Detect which cell encompasses the target text, then output its (x, y) center coordinate. 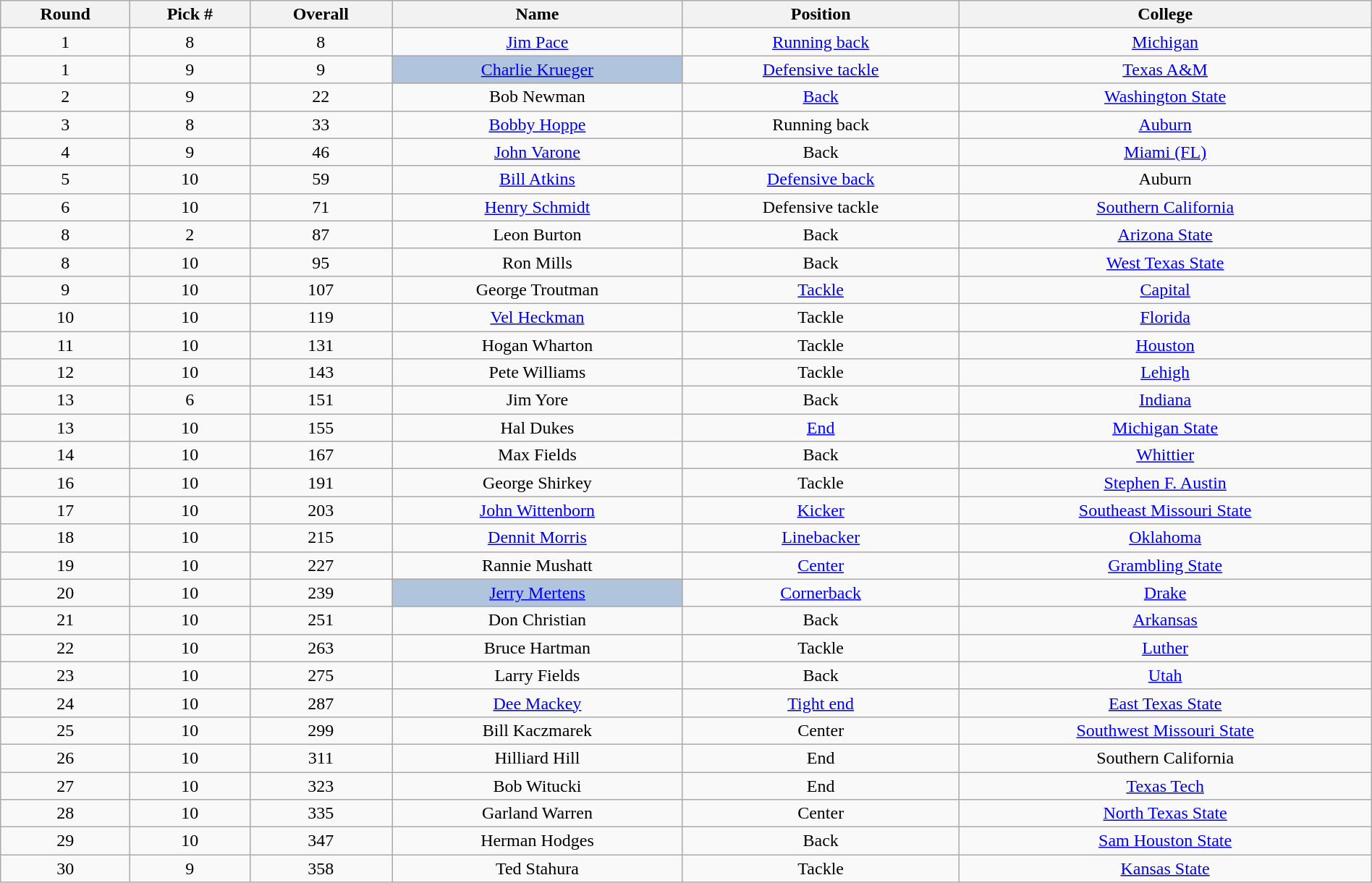
Hogan Wharton (538, 345)
Southwest Missouri State (1165, 730)
151 (321, 400)
239 (321, 593)
Kansas State (1165, 869)
Florida (1165, 317)
227 (321, 565)
Lehigh (1165, 373)
Texas A&M (1165, 69)
Miami (FL) (1165, 152)
287 (321, 703)
24 (65, 703)
26 (65, 758)
191 (321, 483)
West Texas State (1165, 262)
Houston (1165, 345)
George Shirkey (538, 483)
Oklahoma (1165, 538)
Jim Pace (538, 42)
29 (65, 841)
20 (65, 593)
131 (321, 345)
Charlie Krueger (538, 69)
Luther (1165, 648)
Position (821, 14)
275 (321, 675)
71 (321, 207)
Arizona State (1165, 235)
Name (538, 14)
Indiana (1165, 400)
12 (65, 373)
Utah (1165, 675)
Bob Witucki (538, 785)
Grambling State (1165, 565)
263 (321, 648)
251 (321, 620)
Southeast Missouri State (1165, 510)
21 (65, 620)
19 (65, 565)
30 (65, 869)
27 (65, 785)
33 (321, 124)
59 (321, 179)
311 (321, 758)
George Troutman (538, 290)
23 (65, 675)
4 (65, 152)
11 (65, 345)
Linebacker (821, 538)
Capital (1165, 290)
Dee Mackey (538, 703)
203 (321, 510)
28 (65, 814)
Drake (1165, 593)
5 (65, 179)
Sam Houston State (1165, 841)
North Texas State (1165, 814)
107 (321, 290)
14 (65, 455)
Henry Schmidt (538, 207)
347 (321, 841)
Tight end (821, 703)
335 (321, 814)
Defensive back (821, 179)
Dennit Morris (538, 538)
155 (321, 428)
167 (321, 455)
46 (321, 152)
Bill Atkins (538, 179)
Jim Yore (538, 400)
Pete Williams (538, 373)
College (1165, 14)
358 (321, 869)
Don Christian (538, 620)
299 (321, 730)
East Texas State (1165, 703)
3 (65, 124)
Vel Heckman (538, 317)
Ted Stahura (538, 869)
Bob Newman (538, 97)
Herman Hodges (538, 841)
Rannie Mushatt (538, 565)
Pick # (190, 14)
87 (321, 235)
143 (321, 373)
Bill Kaczmarek (538, 730)
Michigan State (1165, 428)
Stephen F. Austin (1165, 483)
215 (321, 538)
Jerry Mertens (538, 593)
Cornerback (821, 593)
Leon Burton (538, 235)
17 (65, 510)
Michigan (1165, 42)
Hal Dukes (538, 428)
John Wittenborn (538, 510)
323 (321, 785)
16 (65, 483)
Whittier (1165, 455)
Texas Tech (1165, 785)
Washington State (1165, 97)
Bobby Hoppe (538, 124)
Hilliard Hill (538, 758)
Arkansas (1165, 620)
John Varone (538, 152)
Ron Mills (538, 262)
95 (321, 262)
18 (65, 538)
25 (65, 730)
Bruce Hartman (538, 648)
Garland Warren (538, 814)
119 (321, 317)
Round (65, 14)
Larry Fields (538, 675)
Overall (321, 14)
Kicker (821, 510)
Max Fields (538, 455)
